Extract the (X, Y) coordinate from the center of the cell holding the provided text.  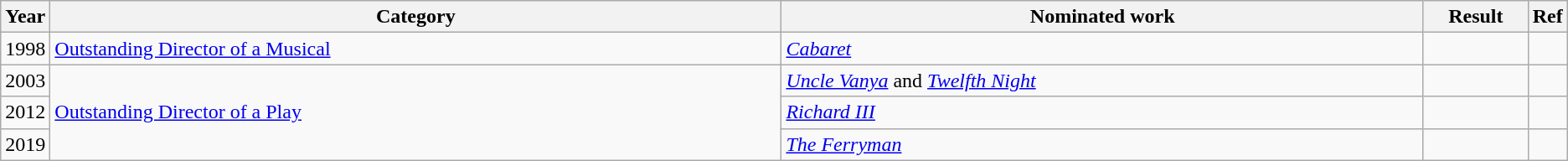
1998 (25, 49)
2019 (25, 144)
Ref (1548, 17)
Outstanding Director of a Musical (415, 49)
The Ferryman (1102, 144)
Richard III (1102, 112)
Category (415, 17)
Uncle Vanya and Twelfth Night (1102, 80)
Nominated work (1102, 17)
2012 (25, 112)
Cabaret (1102, 49)
2003 (25, 80)
Result (1476, 17)
Year (25, 17)
Outstanding Director of a Play (415, 112)
